Identify which cell holds the provided text, then report its (X, Y) central coordinate. 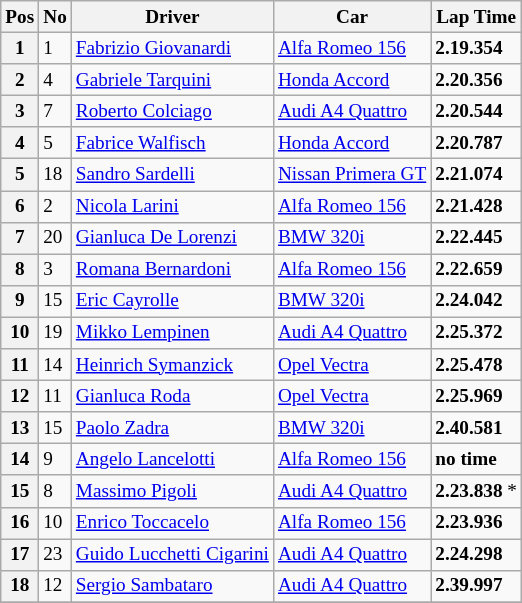
Pos (20, 17)
Nicola Larini (172, 206)
Fabrizio Giovanardi (172, 48)
Eric Cayrolle (172, 301)
Massimo Pigoli (172, 491)
2.20.544 (476, 111)
17 (20, 554)
23 (56, 554)
2.23.838 * (476, 491)
2.25.372 (476, 333)
16 (20, 523)
13 (20, 428)
Gianluca De Lorenzi (172, 238)
2.24.042 (476, 301)
Angelo Lancelotti (172, 460)
2.25.969 (476, 396)
Enrico Toccacelo (172, 523)
2.22.659 (476, 270)
6 (20, 206)
Nissan Primera GT (352, 175)
2.19.354 (476, 48)
2.23.936 (476, 523)
Heinrich Symanzick (172, 365)
20 (56, 238)
2.21.074 (476, 175)
Fabrice Walfisch (172, 143)
19 (56, 333)
Gabriele Tarquini (172, 80)
Mikko Lempinen (172, 333)
2.21.428 (476, 206)
2.39.997 (476, 586)
Paolo Zadra (172, 428)
Guido Lucchetti Cigarini (172, 554)
2.20.356 (476, 80)
Lap Time (476, 17)
Driver (172, 17)
Romana Bernardoni (172, 270)
Gianluca Roda (172, 396)
No (56, 17)
Roberto Colciago (172, 111)
Sergio Sambataro (172, 586)
2.20.787 (476, 143)
2.25.478 (476, 365)
2.40.581 (476, 428)
no time (476, 460)
2.24.298 (476, 554)
Sandro Sardelli (172, 175)
Car (352, 17)
2.22.445 (476, 238)
